Capture the cell that displays the provided text and extract its [X, Y] central coordinate. 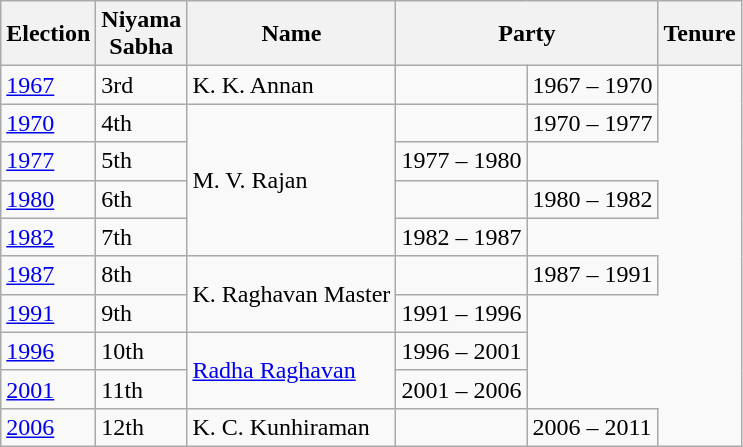
1970 [48, 123]
1996 [48, 351]
K. K. Annan [292, 85]
2006 – 2011 [592, 427]
M. V. Rajan [292, 180]
1982 – 1987 [462, 237]
1970 – 1977 [592, 123]
2006 [48, 427]
9th [142, 313]
11th [142, 389]
4th [142, 123]
7th [142, 237]
1980 [48, 199]
Radha Raghavan [292, 370]
K. C. Kunhiraman [292, 427]
1991 [48, 313]
Tenure [700, 34]
1987 [48, 275]
1996 – 2001 [462, 351]
1991 – 1996 [462, 313]
Party [527, 34]
1980 – 1982 [592, 199]
6th [142, 199]
12th [142, 427]
3rd [142, 85]
Name [292, 34]
8th [142, 275]
2001 – 2006 [462, 389]
K. Raghavan Master [292, 294]
1967 – 1970 [592, 85]
10th [142, 351]
1987 – 1991 [592, 275]
1967 [48, 85]
1982 [48, 237]
NiyamaSabha [142, 34]
Election [48, 34]
1977 [48, 161]
2001 [48, 389]
5th [142, 161]
1977 – 1980 [462, 161]
